Determine the (x, y) coordinate at the center of the cell enclosing the given text.  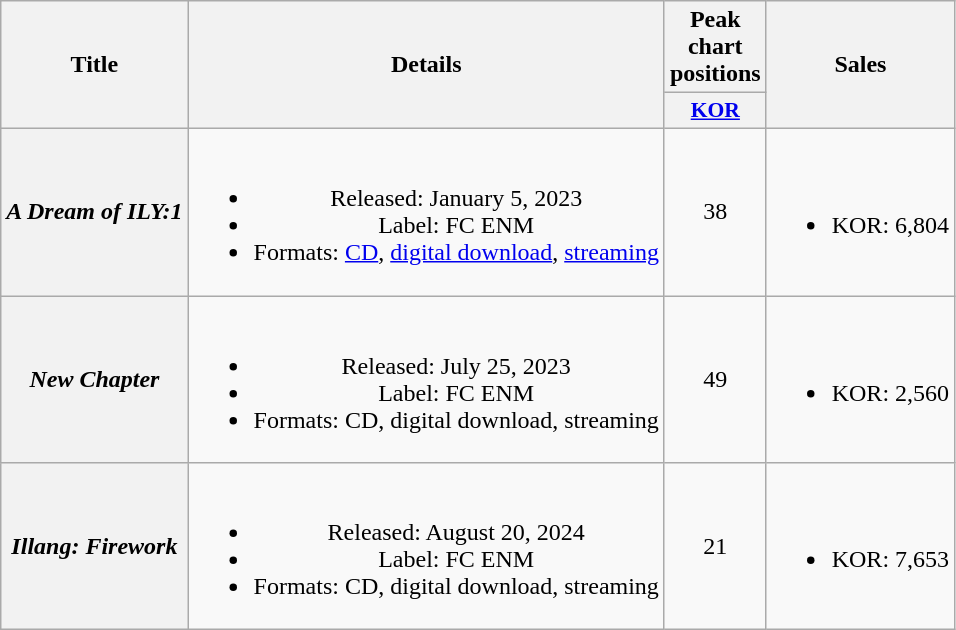
KOR: 7,653 (860, 546)
38 (715, 212)
New Chapter (94, 380)
Peak chartpositions (715, 47)
Illang: Firework (94, 546)
Details (426, 65)
A Dream of ILY:1 (94, 212)
Released: July 25, 2023Label: FC ENMFormats: CD, digital download, streaming (426, 380)
Released: January 5, 2023Label: FC ENMFormats: CD, digital download, streaming (426, 212)
KOR: 2,560 (860, 380)
Sales (860, 65)
49 (715, 380)
KOR: 6,804 (860, 212)
21 (715, 546)
Released: August 20, 2024Label: FC ENMFormats: CD, digital download, streaming (426, 546)
KOR (715, 111)
Title (94, 65)
